Return the [x, y] coordinate for the center point of the cell that contains the specified text.  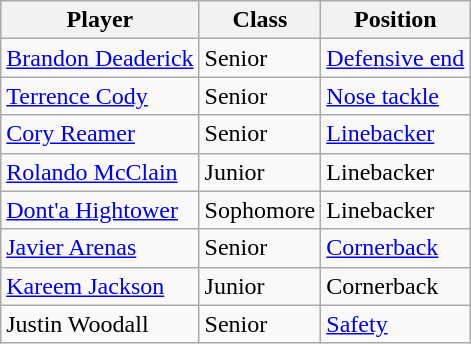
Kareem Jackson [100, 286]
Terrence Cody [100, 96]
Safety [396, 324]
Cory Reamer [100, 134]
Javier Arenas [100, 248]
Position [396, 20]
Nose tackle [396, 96]
Brandon Deaderick [100, 58]
Defensive end [396, 58]
Dont'a Hightower [100, 210]
Sophomore [260, 210]
Class [260, 20]
Justin Woodall [100, 324]
Rolando McClain [100, 172]
Player [100, 20]
